Search for the cell housing the specified text and yield its (X, Y) center coordinate. 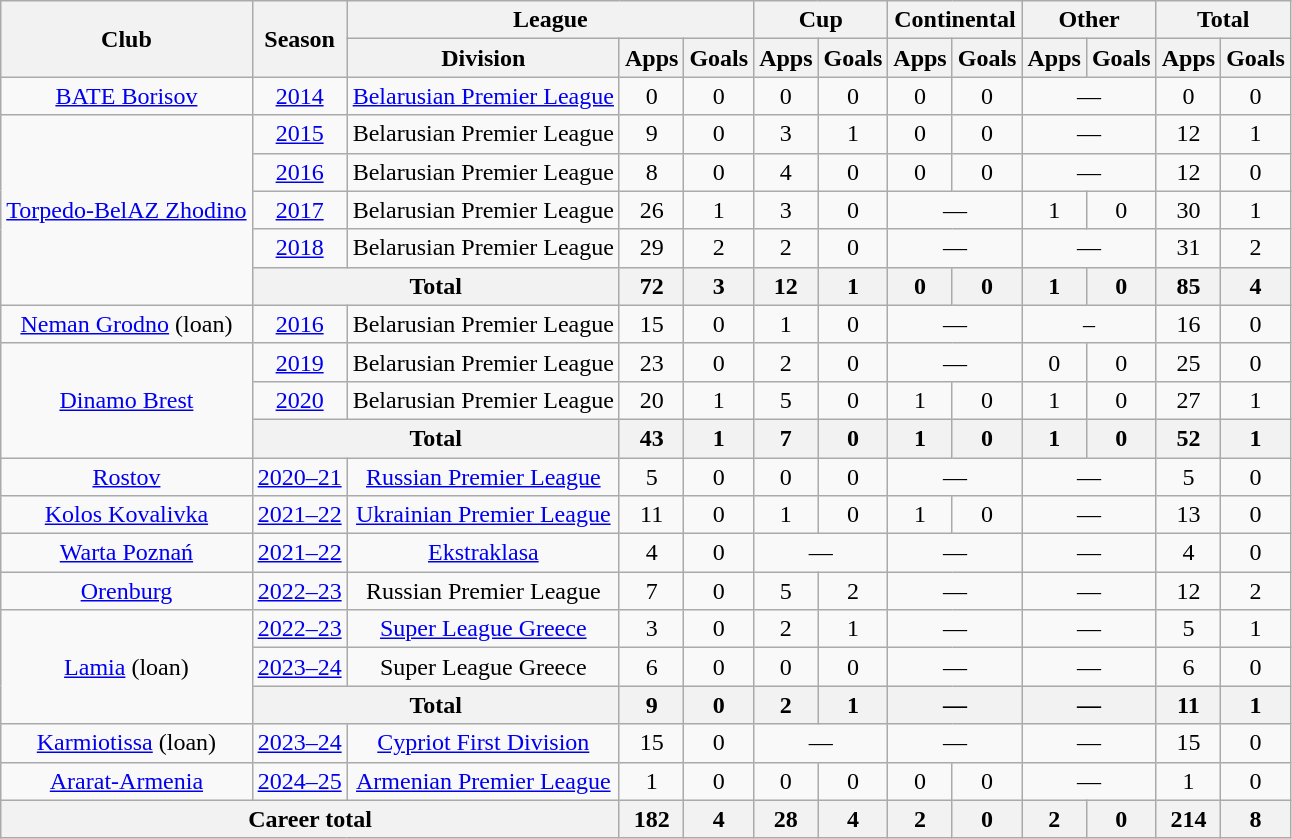
Ukrainian Premier League (483, 515)
– (1089, 324)
182 (651, 819)
2020 (300, 400)
13 (1188, 515)
72 (651, 286)
Armenian Premier League (483, 781)
Continental (955, 20)
Orenburg (126, 591)
16 (1188, 324)
29 (651, 248)
Division (483, 58)
Karmiotissa (loan) (126, 743)
2024–25 (300, 781)
BATE Borisov (126, 96)
2015 (300, 134)
Ekstraklasa (483, 553)
20 (651, 400)
League (550, 20)
43 (651, 438)
85 (1188, 286)
214 (1188, 819)
Dinamo Brest (126, 400)
25 (1188, 362)
Career total (310, 819)
Rostov (126, 477)
Club (126, 39)
Ararat-Armenia (126, 781)
23 (651, 362)
2017 (300, 210)
30 (1188, 210)
Kolos Kovalivka (126, 515)
Cypriot First Division (483, 743)
31 (1188, 248)
2019 (300, 362)
Neman Grodno (loan) (126, 324)
Cup (821, 20)
27 (1188, 400)
Warta Poznań (126, 553)
52 (1188, 438)
28 (786, 819)
Season (300, 39)
Lamia (loan) (126, 667)
Torpedo-BelAZ Zhodino (126, 210)
2020–21 (300, 477)
26 (651, 210)
2014 (300, 96)
Other (1089, 20)
2018 (300, 248)
